Search for the cell housing the specified text and yield its [x, y] center coordinate. 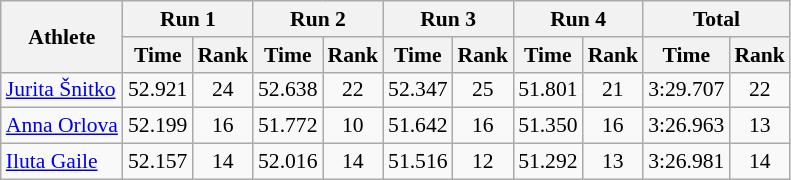
52.921 [158, 90]
21 [614, 90]
24 [222, 90]
Run 4 [578, 19]
51.642 [418, 126]
Iluta Gaile [62, 162]
3:26.981 [686, 162]
10 [352, 126]
52.016 [288, 162]
Run 2 [318, 19]
51.516 [418, 162]
51.801 [548, 90]
Jurita Šnitko [62, 90]
51.772 [288, 126]
51.292 [548, 162]
Anna Orlova [62, 126]
52.347 [418, 90]
Athlete [62, 36]
52.157 [158, 162]
Total [716, 19]
3:29.707 [686, 90]
25 [484, 90]
51.350 [548, 126]
3:26.963 [686, 126]
12 [484, 162]
52.199 [158, 126]
Run 1 [188, 19]
52.638 [288, 90]
Run 3 [448, 19]
